Pinpoint the cell where the given text exists, returning its [x, y] midpoint coordinate. 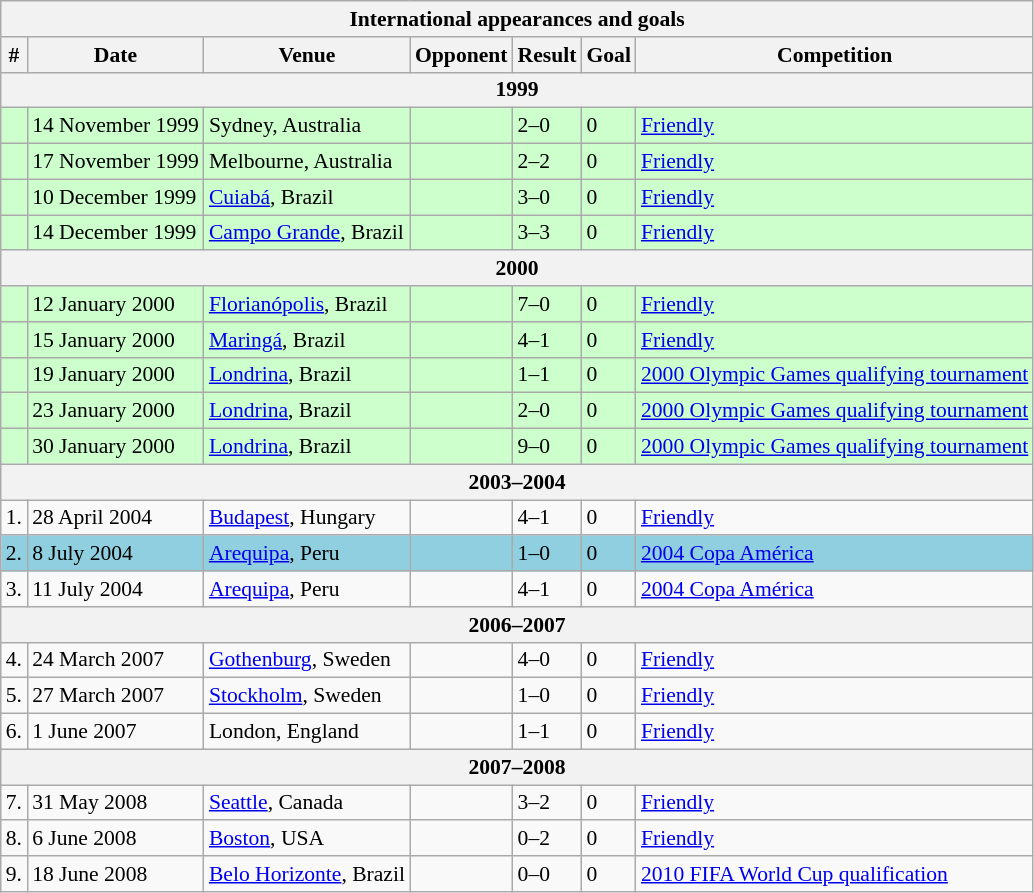
6 June 2008 [116, 839]
12 January 2000 [116, 304]
London, England [307, 732]
8. [14, 839]
Florianópolis, Brazil [307, 304]
14 November 1999 [116, 126]
27 March 2007 [116, 696]
3–0 [548, 197]
3–2 [548, 803]
Campo Grande, Brazil [307, 233]
7. [14, 803]
19 January 2000 [116, 375]
28 April 2004 [116, 518]
Date [116, 55]
17 November 1999 [116, 162]
8 July 2004 [116, 554]
International appearances and goals [518, 19]
5. [14, 696]
Budapest, Hungary [307, 518]
Gothenburg, Sweden [307, 660]
Belo Horizonte, Brazil [307, 874]
Stockholm, Sweden [307, 696]
Competition [834, 55]
Boston, USA [307, 839]
0–2 [548, 839]
18 June 2008 [116, 874]
3–3 [548, 233]
Sydney, Australia [307, 126]
15 January 2000 [116, 340]
Result [548, 55]
7–0 [548, 304]
1 June 2007 [116, 732]
Maringá, Brazil [307, 340]
4–0 [548, 660]
2010 FIFA World Cup qualification [834, 874]
2–2 [548, 162]
3. [14, 589]
0–0 [548, 874]
2006–2007 [518, 625]
Goal [608, 55]
1. [14, 518]
30 January 2000 [116, 447]
2007–2008 [518, 767]
1999 [518, 90]
Venue [307, 55]
9. [14, 874]
Cuiabá, Brazil [307, 197]
10 December 1999 [116, 197]
Melbourne, Australia [307, 162]
# [14, 55]
23 January 2000 [116, 411]
9–0 [548, 447]
Opponent [462, 55]
6. [14, 732]
2. [14, 554]
2003–2004 [518, 482]
31 May 2008 [116, 803]
2000 [518, 269]
11 July 2004 [116, 589]
24 March 2007 [116, 660]
Seattle, Canada [307, 803]
4. [14, 660]
14 December 1999 [116, 233]
